Detect which cell encompasses the target text, then output its (x, y) center coordinate. 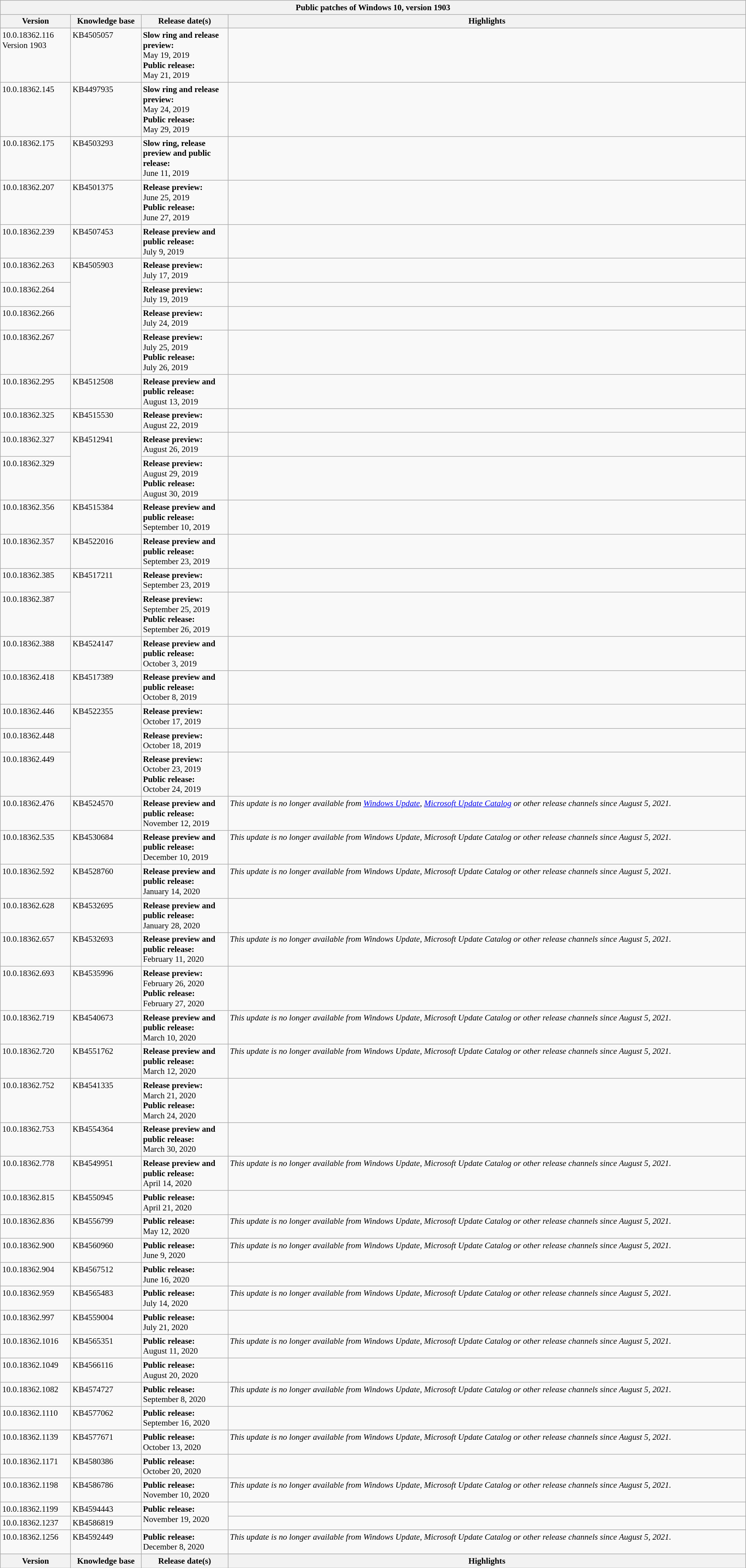
Public release:October 20, 2020 (184, 1466)
KB4515384 (106, 517)
Release preview and public release:November 12, 2019 (184, 813)
Slow ring and release preview:May 24, 2019Public release:May 29, 2019 (184, 109)
Release preview:July 17, 2019 (184, 271)
Public release:July 14, 2020 (184, 1298)
Release preview:June 25, 2019Public release:June 27, 2019 (184, 203)
10.0.18362.1016 (35, 1346)
Public release:September 8, 2020 (184, 1394)
10.0.18362.267 (35, 352)
10.0.18362.449 (35, 774)
10.0.18362.295 (35, 391)
KB4580386 (106, 1466)
Release preview and public release:July 9, 2019 (184, 241)
10.0.18362.357 (35, 551)
10.0.18362.1198 (35, 1490)
KB4565483 (106, 1298)
10.0.18362.388 (35, 653)
10.0.18362.385 (35, 581)
KB4566116 (106, 1371)
10.0.18362.266 (35, 319)
Release preview:September 25, 2019Public release:September 26, 2019 (184, 614)
KB4540673 (106, 1027)
Release preview:March 21, 2020Public release:March 24, 2020 (184, 1100)
10.0.18362.900 (35, 1250)
10.0.18362.1110 (35, 1419)
10.0.18362.693 (35, 989)
KB4515530 (106, 420)
KB4503293 (106, 159)
10.0.18362.263 (35, 271)
Public release:July 21, 2020 (184, 1323)
10.0.18362.628 (35, 915)
KB4528760 (106, 881)
Release preview and public release:March 10, 2020 (184, 1027)
KB4505057 (106, 55)
10.0.18362.1171 (35, 1466)
Release preview and public release:October 8, 2019 (184, 687)
KB4559004 (106, 1323)
Release preview and public release:December 10, 2019 (184, 847)
KB4517389 (106, 687)
Public patches of Windows 10, version 1903 (373, 7)
10.0.18362.959 (35, 1298)
KB4586786 (106, 1490)
10.0.18362.997 (35, 1323)
10.0.18362.753 (35, 1139)
10.0.18362.329 (35, 478)
10.0.18362.1256 (35, 1542)
Release preview:February 26, 2020Public release:February 27, 2020 (184, 989)
10.0.18362.145 (35, 109)
KB4577062 (106, 1419)
Release preview:August 22, 2019 (184, 420)
10.0.18362.356 (35, 517)
KB4524147 (106, 653)
Public release:November 19, 2020 (184, 1516)
KB4524570 (106, 813)
10.0.18362.327 (35, 445)
KB4535996 (106, 989)
KB4574727 (106, 1394)
KB4530684 (106, 847)
10.0.18362.1139 (35, 1442)
Release preview:July 19, 2019 (184, 294)
10.0.18362.719 (35, 1027)
Release preview:August 26, 2019 (184, 445)
Public release:June 16, 2020 (184, 1275)
10.0.18362.207 (35, 203)
KB4507453 (106, 241)
KB4541335 (106, 1100)
Release preview and public release:February 11, 2020 (184, 949)
Release preview and public release:August 13, 2019 (184, 391)
KB4556799 (106, 1227)
10.0.18362.720 (35, 1061)
KB4532693 (106, 949)
KB4577671 (106, 1442)
Public release:September 16, 2020 (184, 1419)
Slow ring, release preview and public release:June 11, 2019 (184, 159)
Release preview:July 25, 2019Public release:July 26, 2019 (184, 352)
KB4522016 (106, 551)
10.0.18362.448 (35, 740)
Release preview:July 24, 2019 (184, 319)
10.0.18362.387 (35, 614)
Release preview and public release:April 14, 2020 (184, 1173)
10.0.18362.535 (35, 847)
KB4522355 (106, 751)
Release preview:October 23, 2019Public release:October 24, 2019 (184, 774)
KB4551762 (106, 1061)
KB4586819 (106, 1523)
10.0.18362.1049 (35, 1371)
Slow ring and release preview:May 19, 2019Public release:May 21, 2019 (184, 55)
Public release:May 12, 2020 (184, 1227)
Release preview:August 29, 2019Public release:August 30, 2019 (184, 478)
Release preview:September 23, 2019 (184, 581)
Public release:June 9, 2020 (184, 1250)
KB4594443 (106, 1509)
Release preview:October 18, 2019 (184, 740)
10.0.18362.752 (35, 1100)
Release preview and public release:September 10, 2019 (184, 517)
10.0.18362.1199 (35, 1509)
Public release:August 20, 2020 (184, 1371)
KB4550945 (106, 1202)
Public release:October 13, 2020 (184, 1442)
10.0.18362.778 (35, 1173)
KB4532695 (106, 915)
Release preview and public release:January 14, 2020 (184, 881)
KB4497935 (106, 109)
Release preview and public release:March 30, 2020 (184, 1139)
10.0.18362.264 (35, 294)
10.0.18362.657 (35, 949)
KB4565351 (106, 1346)
Release preview and public release:September 23, 2019 (184, 551)
Public release:August 11, 2020 (184, 1346)
KB4592449 (106, 1542)
Release preview:October 17, 2019 (184, 717)
10.0.18362.446 (35, 717)
KB4549951 (106, 1173)
KB4512508 (106, 391)
Release preview and public release:March 12, 2020 (184, 1061)
10.0.18362.1237 (35, 1523)
10.0.18362.476 (35, 813)
10.0.18362.116Version 1903 (35, 55)
KB4505903 (106, 316)
10.0.18362.1082 (35, 1394)
Public release:April 21, 2020 (184, 1202)
Public release:December 8, 2020 (184, 1542)
KB4517211 (106, 603)
10.0.18362.239 (35, 241)
KB4554364 (106, 1139)
10.0.18362.904 (35, 1275)
Release preview and public release:October 3, 2019 (184, 653)
10.0.18362.325 (35, 420)
10.0.18362.592 (35, 881)
KB4501375 (106, 203)
10.0.18362.836 (35, 1227)
Release preview and public release:January 28, 2020 (184, 915)
KB4560960 (106, 1250)
10.0.18362.418 (35, 687)
10.0.18362.175 (35, 159)
KB4512941 (106, 467)
10.0.18362.815 (35, 1202)
KB4567512 (106, 1275)
Public release:November 10, 2020 (184, 1490)
